Pinpoint the cell where the given text exists, returning its (X, Y) midpoint coordinate. 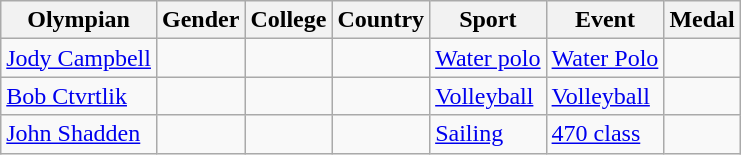
College (288, 20)
Sport (488, 20)
470 class (605, 134)
John Shadden (79, 134)
Event (605, 20)
Bob Ctvrtlik (79, 96)
Sailing (488, 134)
Jody Campbell (79, 58)
Water polo (488, 58)
Country (381, 20)
Olympian (79, 20)
Water Polo (605, 58)
Medal (702, 20)
Gender (200, 20)
